Provide the [x, y] coordinate of the cell's center where the given text is located.  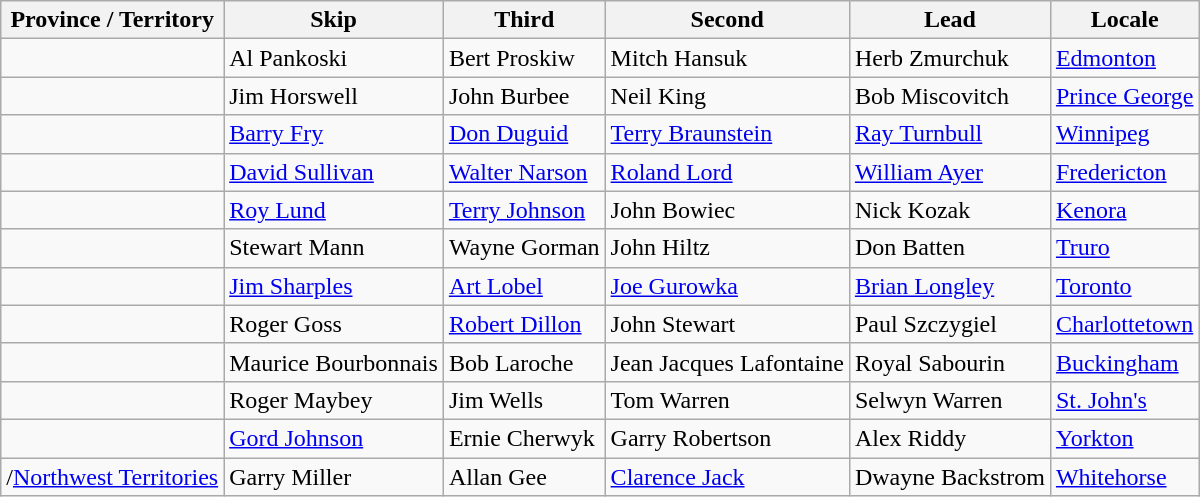
Jim Sharples [334, 286]
Terry Johnson [524, 210]
John Hiltz [727, 248]
Edmonton [1124, 58]
Don Duguid [524, 134]
St. John's [1124, 400]
Truro [1124, 248]
Royal Sabourin [950, 362]
Brian Longley [950, 286]
Roland Lord [727, 172]
Paul Szczygiel [950, 324]
Garry Miller [334, 477]
Barry Fry [334, 134]
Yorkton [1124, 438]
Toronto [1124, 286]
Lead [950, 20]
Nick Kozak [950, 210]
Robert Dillon [524, 324]
Alex Riddy [950, 438]
Clarence Jack [727, 477]
Bob Laroche [524, 362]
William Ayer [950, 172]
Second [727, 20]
John Bowiec [727, 210]
Charlottetown [1124, 324]
Whitehorse [1124, 477]
Maurice Bourbonnais [334, 362]
Mitch Hansuk [727, 58]
Garry Robertson [727, 438]
John Burbee [524, 96]
Ray Turnbull [950, 134]
Buckingham [1124, 362]
Allan Gee [524, 477]
Bert Proskiw [524, 58]
Jim Wells [524, 400]
Ernie Cherwyk [524, 438]
Tom Warren [727, 400]
Prince George [1124, 96]
Don Batten [950, 248]
Joe Gurowka [727, 286]
John Stewart [727, 324]
Province / Territory [112, 20]
Jean Jacques Lafontaine [727, 362]
Dwayne Backstrom [950, 477]
David Sullivan [334, 172]
Roger Maybey [334, 400]
Selwyn Warren [950, 400]
Skip [334, 20]
Roy Lund [334, 210]
Stewart Mann [334, 248]
Fredericton [1124, 172]
Neil King [727, 96]
Gord Johnson [334, 438]
Walter Narson [524, 172]
Art Lobel [524, 286]
Third [524, 20]
Jim Horswell [334, 96]
Locale [1124, 20]
/Northwest Territories [112, 477]
Wayne Gorman [524, 248]
Bob Miscovitch [950, 96]
Herb Zmurchuk [950, 58]
Winnipeg [1124, 134]
Terry Braunstein [727, 134]
Roger Goss [334, 324]
Kenora [1124, 210]
Al Pankoski [334, 58]
